Return (x, y) of the center of cell containing provided text 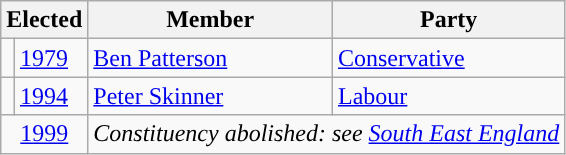
1994 (50, 96)
Conservative (448, 58)
1979 (50, 58)
Member (210, 20)
Peter Skinner (210, 96)
Labour (448, 96)
Constituency abolished: see South East England (326, 134)
Elected (44, 20)
Ben Patterson (210, 58)
1999 (44, 134)
Party (448, 20)
